Provide the (x, y) coordinate of the cell's center where the given text is located.  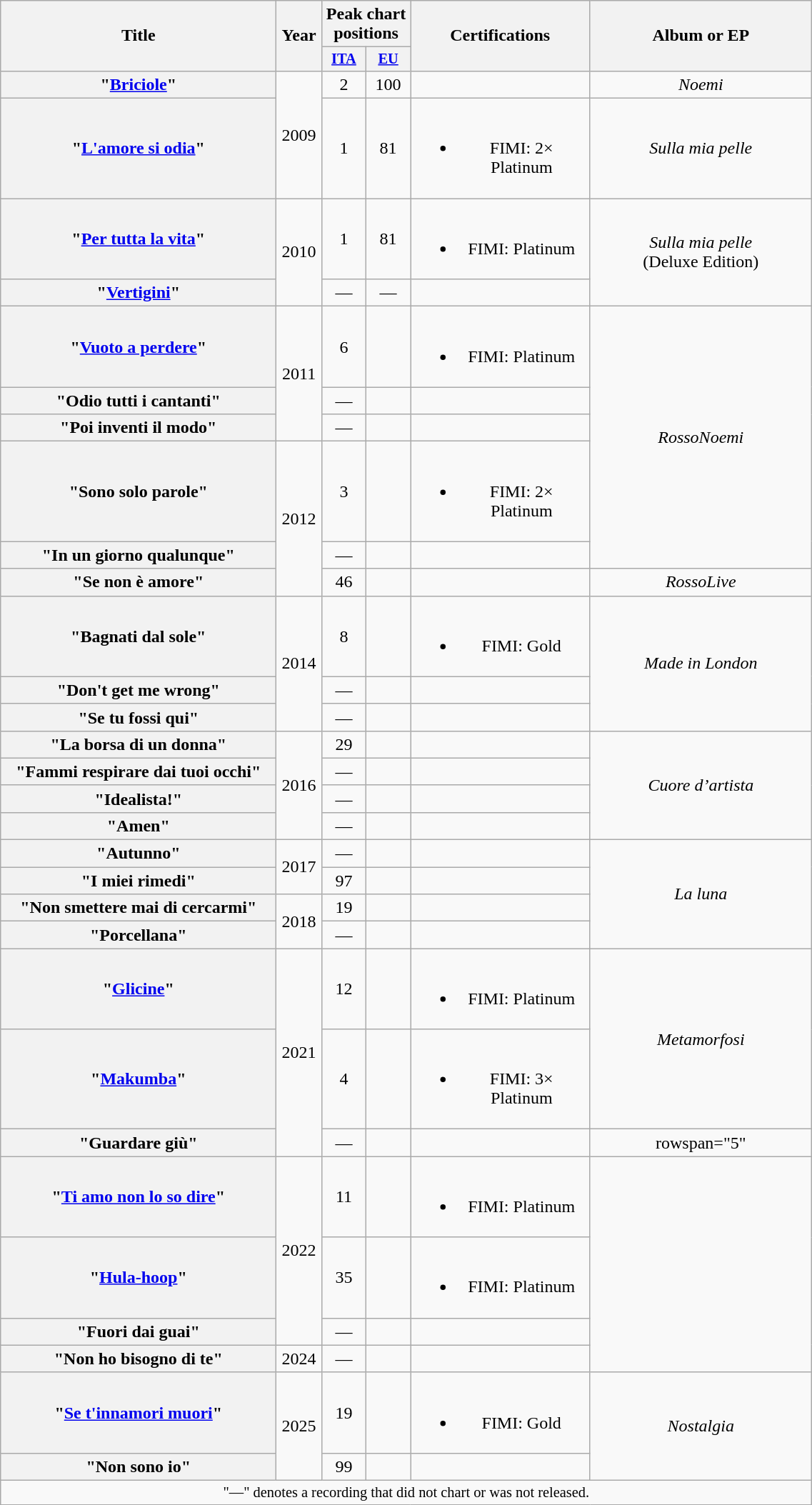
"Autunno" (139, 854)
Made in London (701, 663)
La luna (701, 894)
2012 (299, 519)
RossoLive (701, 582)
FIMI: 3× Platinum (500, 1079)
11 (344, 1197)
Cuore d’artista (701, 785)
2014 (299, 663)
2010 (299, 253)
EU (389, 59)
2021 (299, 1053)
"L'amore si odia" (139, 149)
Year (299, 36)
"Makumba" (139, 1079)
"Bagnati dal sole" (139, 636)
3 (344, 491)
Metamorfosi (701, 1039)
"Poi inventi il modo" (139, 428)
4 (344, 1079)
Noemi (701, 84)
99 (344, 1466)
"Vertigini" (139, 293)
"Glicine" (139, 989)
"Hula-hoop" (139, 1277)
46 (344, 582)
"Se t'innamori muori" (139, 1413)
2025 (299, 1426)
12 (344, 989)
29 (344, 744)
"Se non è amore" (139, 582)
"—" denotes a recording that did not chart or was not released. (406, 1492)
"Vuoto a perdere" (139, 347)
"Idealista!" (139, 799)
Album or EP (701, 36)
"La borsa di un donna" (139, 744)
Sulla mia pelle(Deluxe Edition) (701, 253)
"Fammi respirare dai tuoi occhi" (139, 771)
2017 (299, 867)
97 (344, 881)
2 (344, 84)
"I miei rimedi" (139, 881)
"Porcellana" (139, 935)
Nostalgia (701, 1426)
6 (344, 347)
"Guardare giù" (139, 1143)
"Non sono io" (139, 1466)
"In un giorno qualunque" (139, 555)
"Non ho bisogno di te" (139, 1359)
100 (389, 84)
"Briciole" (139, 84)
"Don't get me wrong" (139, 690)
rowspan="5" (701, 1143)
35 (344, 1277)
2024 (299, 1359)
2022 (299, 1251)
"Ti amo non lo so dire" (139, 1197)
2016 (299, 785)
Title (139, 36)
"Se tu fossi qui" (139, 717)
2018 (299, 921)
RossoNoemi (701, 437)
Sulla mia pelle (701, 149)
2009 (299, 134)
8 (344, 636)
2011 (299, 374)
Peak chart positions (366, 24)
Certifications (500, 36)
ITA (344, 59)
"Fuori dai guai" (139, 1331)
"Odio tutti i cantanti" (139, 401)
"Sono solo parole" (139, 491)
"Non smettere mai di cercarmi" (139, 908)
"Amen" (139, 826)
"Per tutta la vita" (139, 239)
